For the text-containing cell, return its midpoint in (X, Y) coordinate format. 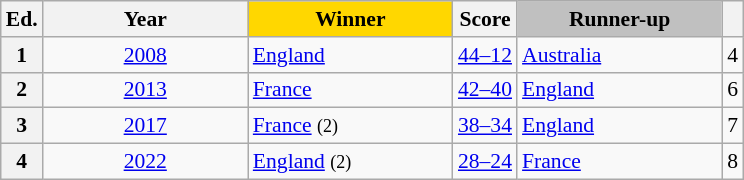
3 (22, 126)
Australia (620, 55)
28–24 (485, 162)
Score (485, 19)
France (2) (350, 126)
8 (732, 162)
2017 (146, 126)
6 (732, 90)
44–12 (485, 55)
Runner-up (620, 19)
7 (732, 126)
38–34 (485, 126)
England (2) (350, 162)
1 (22, 55)
2013 (146, 90)
2022 (146, 162)
Ed. (22, 19)
2 (22, 90)
Winner (350, 19)
2008 (146, 55)
42–40 (485, 90)
Year (146, 19)
